Output the (x, y) coordinate of the center of the cell containing the given text.  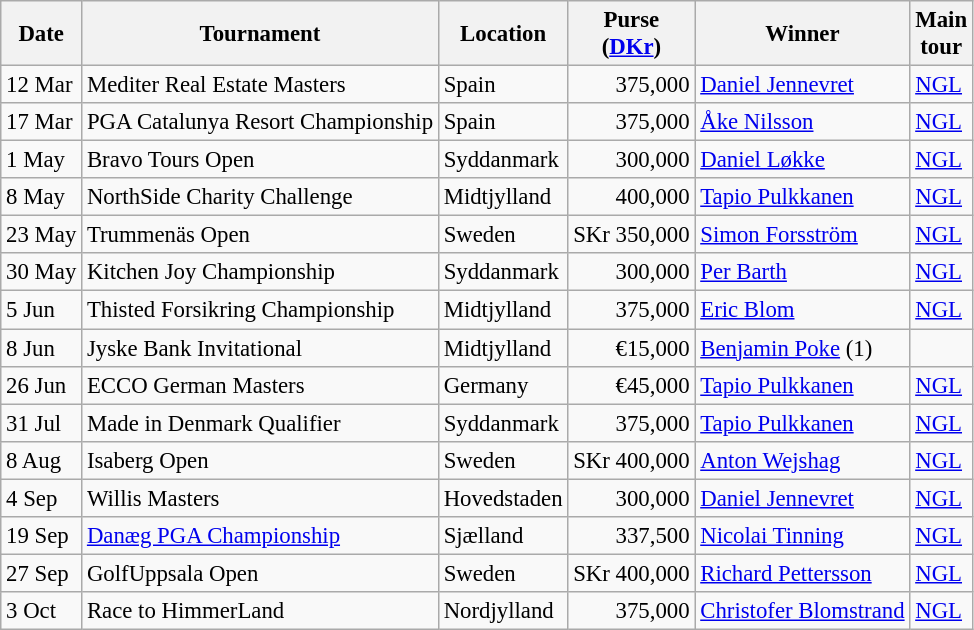
ECCO German Masters (260, 385)
Nicolai Tinning (802, 536)
5 Jun (42, 310)
Eric Blom (802, 310)
26 Jun (42, 385)
8 May (42, 197)
Kitchen Joy Championship (260, 273)
NorthSide Charity Challenge (260, 197)
€45,000 (632, 385)
Bravo Tours Open (260, 160)
Willis Masters (260, 498)
3 Oct (42, 611)
Nordjylland (503, 611)
Thisted Forsikring Championship (260, 310)
31 Jul (42, 423)
Danæg PGA Championship (260, 536)
400,000 (632, 197)
Trummenäs Open (260, 235)
GolfUppsala Open (260, 573)
Anton Wejshag (802, 460)
SKr 350,000 (632, 235)
Christofer Blomstrand (802, 611)
8 Aug (42, 460)
Made in Denmark Qualifier (260, 423)
1 May (42, 160)
30 May (42, 273)
12 Mar (42, 85)
Tournament (260, 34)
Richard Pettersson (802, 573)
Isaberg Open (260, 460)
19 Sep (42, 536)
27 Sep (42, 573)
Åke Nilsson (802, 122)
Per Barth (802, 273)
Simon Forsström (802, 235)
4 Sep (42, 498)
Daniel Løkke (802, 160)
PGA Catalunya Resort Championship (260, 122)
Date (42, 34)
Hovedstaden (503, 498)
17 Mar (42, 122)
Winner (802, 34)
Benjamin Poke (1) (802, 348)
Purse(DKr) (632, 34)
Race to HimmerLand (260, 611)
Maintour (942, 34)
Jyske Bank Invitational (260, 348)
8 Jun (42, 348)
Germany (503, 385)
23 May (42, 235)
337,500 (632, 536)
Mediter Real Estate Masters (260, 85)
Sjælland (503, 536)
€15,000 (632, 348)
Location (503, 34)
